Return the [X, Y] coordinate for the center point of the cell that contains the specified text.  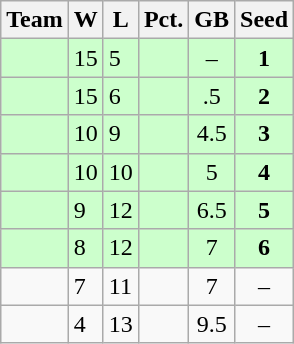
1 [264, 58]
.5 [212, 96]
L [120, 20]
13 [120, 324]
W [86, 20]
GB [212, 20]
Team [35, 20]
Pct. [163, 20]
11 [120, 286]
2 [264, 96]
6.5 [212, 210]
Seed [264, 20]
3 [264, 134]
4.5 [212, 134]
8 [86, 248]
9.5 [212, 324]
